Determine the (x, y) coordinate at the center of the cell enclosing the given text.  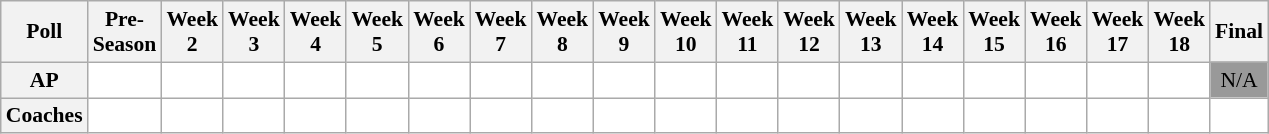
Week12 (809, 32)
Week18 (1179, 32)
Week4 (316, 32)
Week17 (1118, 32)
AP (44, 80)
Week10 (686, 32)
Poll (44, 32)
Week6 (439, 32)
Week16 (1056, 32)
Pre-Season (125, 32)
Week11 (748, 32)
Week13 (871, 32)
Final (1239, 32)
Week2 (192, 32)
Week9 (624, 32)
Coaches (44, 116)
Week8 (562, 32)
Week7 (501, 32)
N/A (1239, 80)
Week5 (377, 32)
Week3 (254, 32)
Week14 (933, 32)
Week15 (994, 32)
